Provide the [x, y] coordinate of the cell's center where the given text is located.  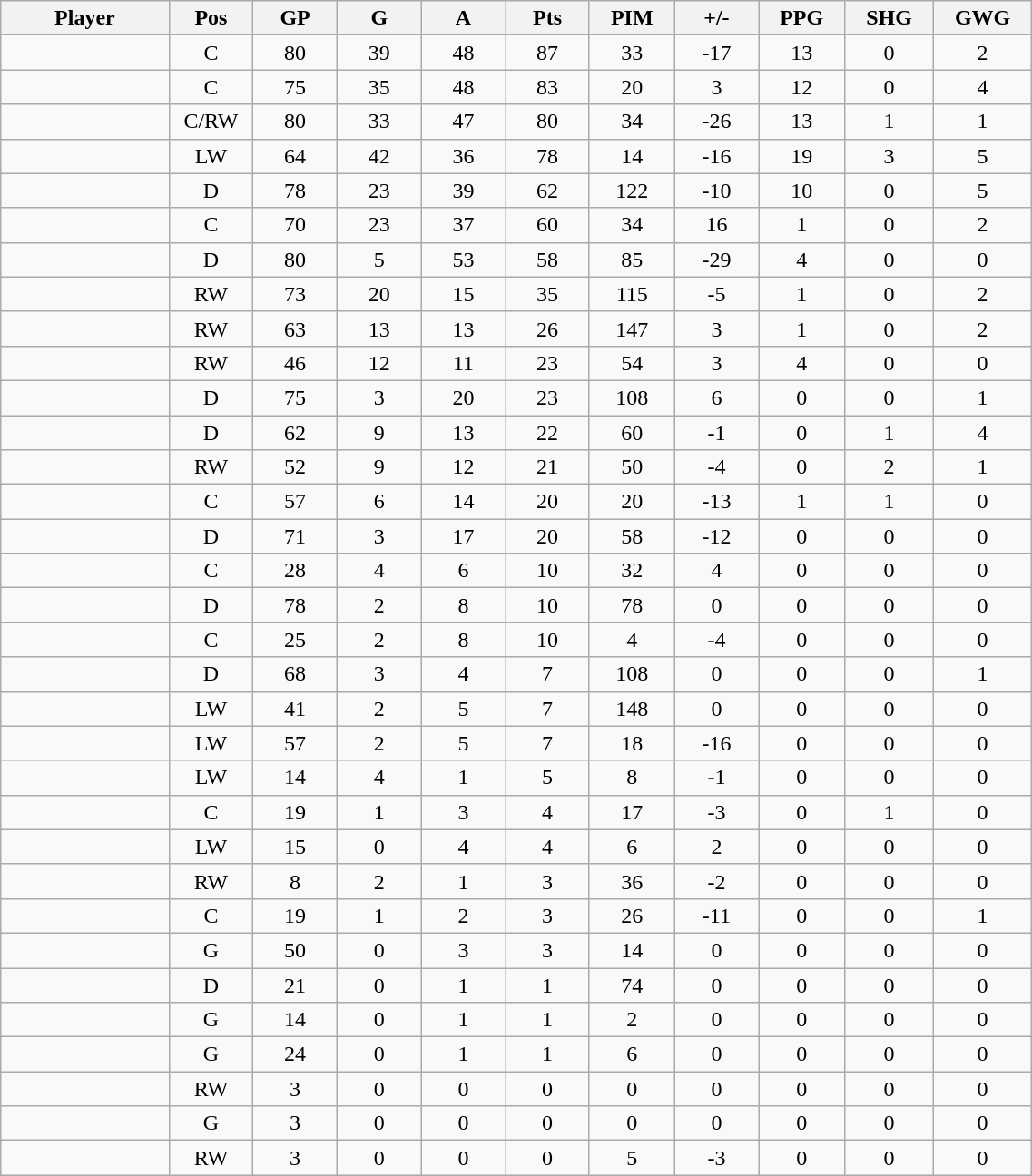
71 [296, 536]
Pts [548, 18]
74 [632, 985]
41 [296, 709]
87 [548, 53]
42 [379, 156]
-5 [717, 294]
148 [632, 709]
73 [296, 294]
+/- [717, 18]
SHG [889, 18]
54 [632, 363]
47 [463, 122]
64 [296, 156]
-11 [717, 916]
37 [463, 225]
-2 [717, 881]
115 [632, 294]
-29 [717, 260]
-12 [717, 536]
83 [548, 87]
32 [632, 571]
16 [717, 225]
122 [632, 191]
PIM [632, 18]
53 [463, 260]
-17 [717, 53]
C/RW [211, 122]
28 [296, 571]
11 [463, 363]
GWG [982, 18]
85 [632, 260]
46 [296, 363]
-10 [717, 191]
Pos [211, 18]
PPG [802, 18]
22 [548, 433]
A [463, 18]
GP [296, 18]
-13 [717, 502]
-26 [717, 122]
Player [85, 18]
68 [296, 674]
52 [296, 467]
70 [296, 225]
25 [296, 640]
18 [632, 743]
24 [296, 1054]
147 [632, 328]
63 [296, 328]
